Return the (X, Y) coordinate for the center point of the cell that contains the specified text.  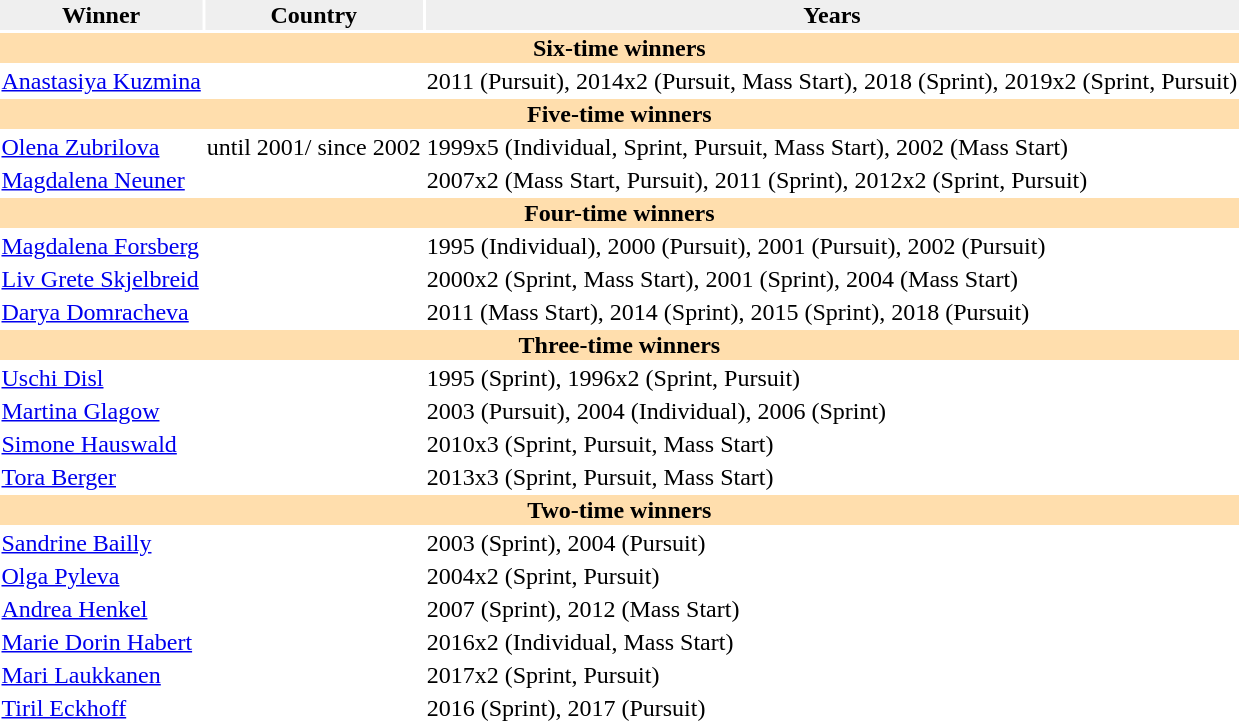
Country (314, 15)
Liv Grete Skjelbreid (101, 279)
2017x2 (Sprint, Pursuit) (832, 675)
2004x2 (Sprint, Pursuit) (832, 576)
Two-time winners (620, 510)
2003 (Sprint), 2004 (Pursuit) (832, 543)
1995 (Individual), 2000 (Pursuit), 2001 (Pursuit), 2002 (Pursuit) (832, 246)
Tora Berger (101, 477)
Martina Glagow (101, 411)
Six-time winners (620, 48)
Three-time winners (620, 345)
2011 (Pursuit), 2014x2 (Pursuit, Mass Start), 2018 (Sprint), 2019x2 (Sprint, Pursuit) (832, 81)
2013x3 (Sprint, Pursuit, Mass Start) (832, 477)
Anastasiya Kuzmina (101, 81)
Sandrine Bailly (101, 543)
2011 (Mass Start), 2014 (Sprint), 2015 (Sprint), 2018 (Pursuit) (832, 312)
2007x2 (Mass Start, Pursuit), 2011 (Sprint), 2012x2 (Sprint, Pursuit) (832, 180)
Mari Laukkanen (101, 675)
1999x5 (Individual, Sprint, Pursuit, Mass Start), 2002 (Mass Start) (832, 147)
Magdalena Neuner (101, 180)
Four-time winners (620, 213)
2007 (Sprint), 2012 (Mass Start) (832, 609)
2010x3 (Sprint, Pursuit, Mass Start) (832, 444)
until 2001/ since 2002 (314, 147)
Olena Zubrilova (101, 147)
Olga Pyleva (101, 576)
Simone Hauswald (101, 444)
2016x2 (Individual, Mass Start) (832, 642)
Magdalena Forsberg (101, 246)
Darya Domracheva (101, 312)
2000x2 (Sprint, Mass Start), 2001 (Sprint), 2004 (Mass Start) (832, 279)
2003 (Pursuit), 2004 (Individual), 2006 (Sprint) (832, 411)
1995 (Sprint), 1996x2 (Sprint, Pursuit) (832, 378)
Uschi Disl (101, 378)
Marie Dorin Habert (101, 642)
Winner (101, 15)
Andrea Henkel (101, 609)
Five-time winners (620, 114)
Years (832, 15)
